Detect which cell encompasses the target text, then output its (x, y) center coordinate. 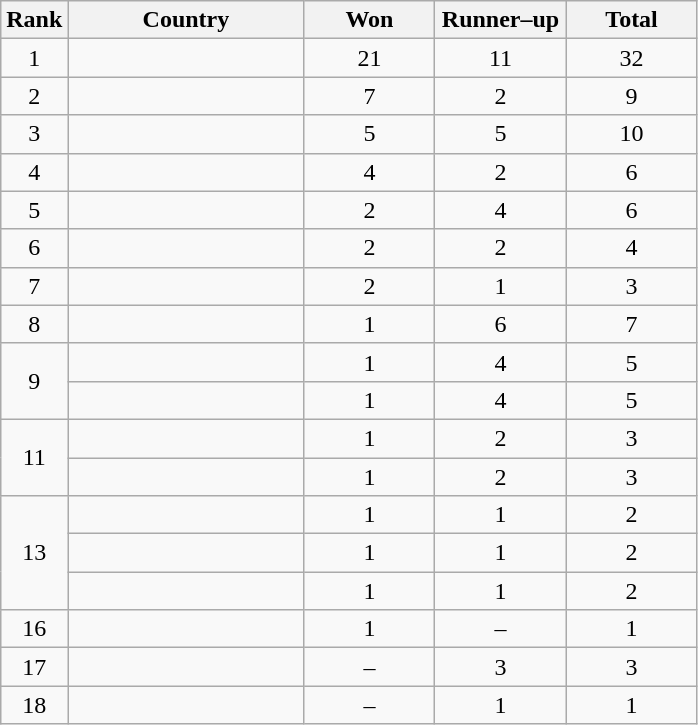
13 (34, 553)
Won (370, 20)
17 (34, 667)
18 (34, 705)
Country (186, 20)
32 (632, 58)
8 (34, 324)
10 (632, 134)
Total (632, 20)
16 (34, 629)
21 (370, 58)
Runner–up (500, 20)
Rank (34, 20)
